Determine the (x, y) coordinate at the center of the cell enclosing the given text.  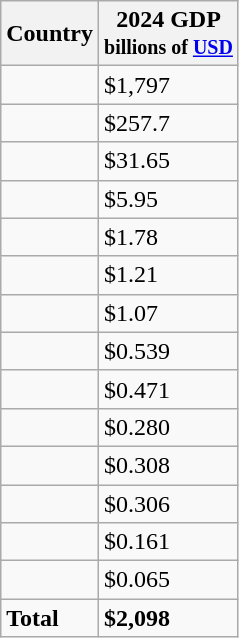
$1.21 (168, 275)
$257.7 (168, 123)
$1.78 (168, 237)
$0.161 (168, 542)
$0.065 (168, 580)
$0.306 (168, 503)
$0.308 (168, 465)
$2,098 (168, 618)
$0.280 (168, 427)
$0.539 (168, 351)
$5.95 (168, 199)
$1,797 (168, 85)
$0.471 (168, 389)
$1.07 (168, 313)
2024 GDPbillions of USD (168, 34)
$31.65 (168, 161)
Total (50, 618)
Country (50, 34)
